Capture the cell that displays the provided text and extract its [x, y] central coordinate. 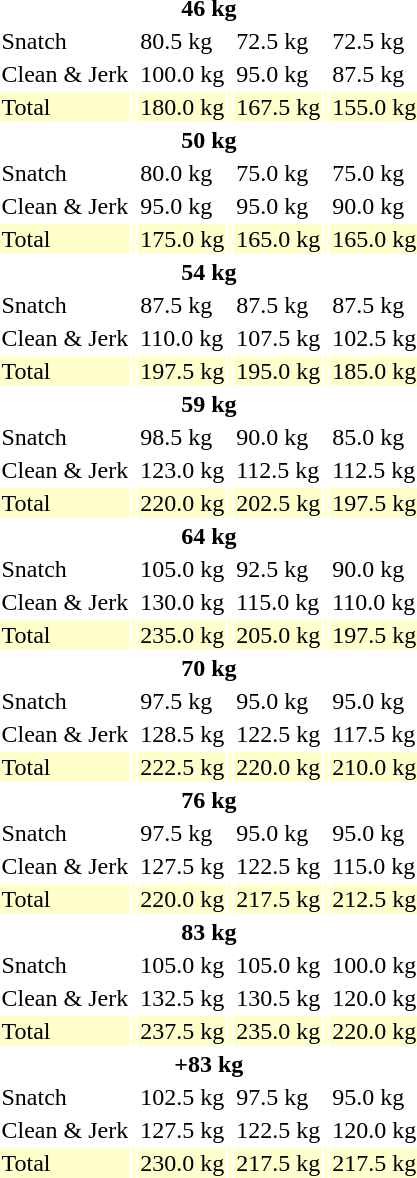
100.0 kg [182, 74]
112.5 kg [278, 470]
222.5 kg [182, 767]
128.5 kg [182, 734]
165.0 kg [278, 239]
123.0 kg [182, 470]
72.5 kg [278, 41]
202.5 kg [278, 503]
80.0 kg [182, 173]
175.0 kg [182, 239]
75.0 kg [278, 173]
107.5 kg [278, 338]
180.0 kg [182, 107]
132.5 kg [182, 998]
167.5 kg [278, 107]
130.5 kg [278, 998]
92.5 kg [278, 569]
130.0 kg [182, 602]
102.5 kg [182, 1097]
205.0 kg [278, 635]
115.0 kg [278, 602]
80.5 kg [182, 41]
237.5 kg [182, 1031]
98.5 kg [182, 437]
197.5 kg [182, 371]
110.0 kg [182, 338]
195.0 kg [278, 371]
230.0 kg [182, 1163]
90.0 kg [278, 437]
